From the cell containing the given text, extract its center point as (X, Y) coordinate. 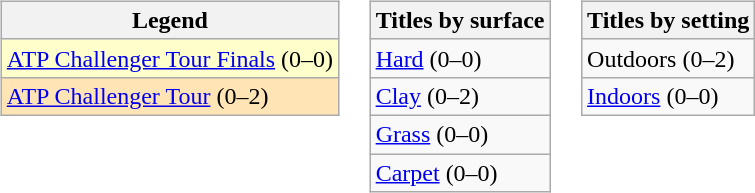
Clay (0–2) (460, 96)
Hard (0–0) (460, 58)
ATP Challenger Tour (0–2) (170, 96)
Titles by surface (460, 20)
ATP Challenger Tour Finals (0–0) (170, 58)
Legend (170, 20)
Carpet (0–0) (460, 173)
Outdoors (0–2) (668, 58)
Grass (0–0) (460, 134)
Titles by setting (668, 20)
Indoors (0–0) (668, 96)
